For the text-containing cell, return its midpoint in [x, y] coordinate format. 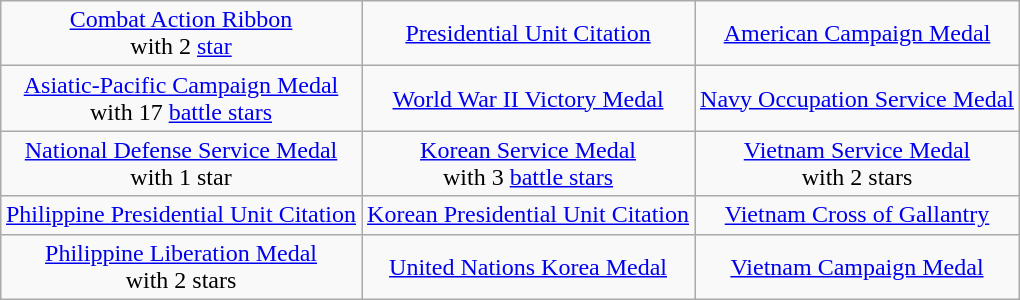
Vietnam Cross of Gallantry [858, 215]
Korean Service Medal with 3 battle stars [528, 164]
United Nations Korea Medal [528, 266]
Navy Occupation Service Medal [858, 98]
National Defense Service Medal with 1 star [180, 164]
Philippine Presidential Unit Citation [180, 215]
American Campaign Medal [858, 34]
Korean Presidential Unit Citation [528, 215]
Vietnam Campaign Medal [858, 266]
Vietnam Service Medal with 2 stars [858, 164]
World War II Victory Medal [528, 98]
Asiatic-Pacific Campaign Medal with 17 battle stars [180, 98]
Presidential Unit Citation [528, 34]
Combat Action Ribbon with 2 star [180, 34]
Philippine Liberation Medal with 2 stars [180, 266]
